Search for the cell housing the specified text and yield its (X, Y) center coordinate. 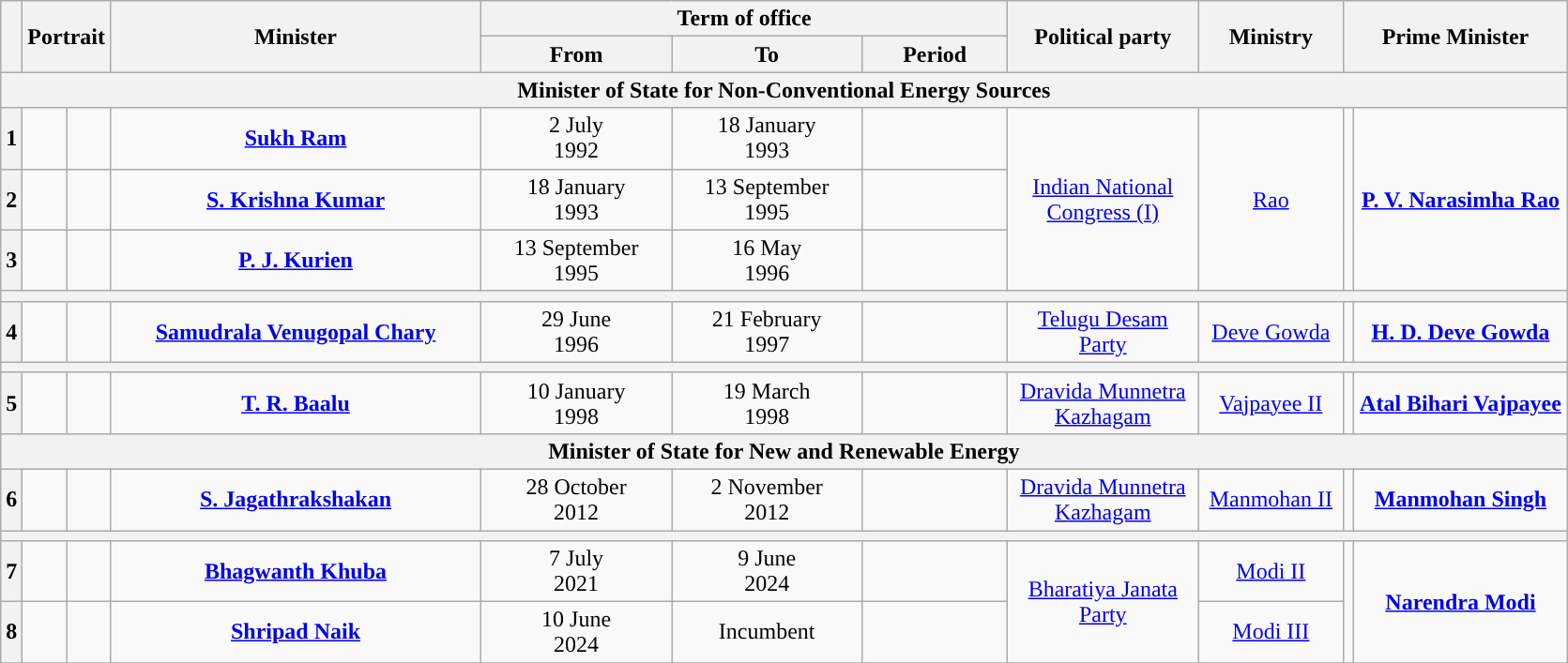
Narendra Modi (1460, 602)
H. D. Deve Gowda (1460, 332)
Shripad Naik (295, 632)
From (576, 54)
P. J. Kurien (295, 261)
2 (11, 199)
S. Krishna Kumar (295, 199)
Telugu Desam Party (1104, 332)
Ministry (1271, 37)
Minister of State for Non-Conventional Energy Sources (784, 90)
10 June2024 (576, 632)
Rao (1271, 199)
3 (11, 261)
Vajpayee II (1271, 403)
Sukh Ram (295, 139)
P. V. Narasimha Rao (1460, 199)
Modi II (1271, 572)
To (768, 54)
Indian National Congress (I) (1104, 199)
16 May1996 (768, 261)
2 July1992 (576, 139)
T. R. Baalu (295, 403)
Term of office (745, 19)
7 (11, 572)
Deve Gowda (1271, 332)
Manmohan Singh (1460, 499)
Samudrala Venugopal Chary (295, 332)
6 (11, 499)
Period (935, 54)
Modi III (1271, 632)
21 February1997 (768, 332)
29 June1996 (576, 332)
8 (11, 632)
9 June2024 (768, 572)
5 (11, 403)
1 (11, 139)
19 March1998 (768, 403)
4 (11, 332)
Political party (1104, 37)
Portrait (67, 37)
Bhagwanth Khuba (295, 572)
28 October2012 (576, 499)
Minister (295, 37)
10 January1998 (576, 403)
S. Jagathrakshakan (295, 499)
Prime Minister (1455, 37)
Manmohan II (1271, 499)
Bharatiya Janata Party (1104, 602)
2 November2012 (768, 499)
7 July2021 (576, 572)
Incumbent (768, 632)
Atal Bihari Vajpayee (1460, 403)
Minister of State for New and Renewable Energy (784, 451)
